Capture the cell that displays the provided text and extract its [X, Y] central coordinate. 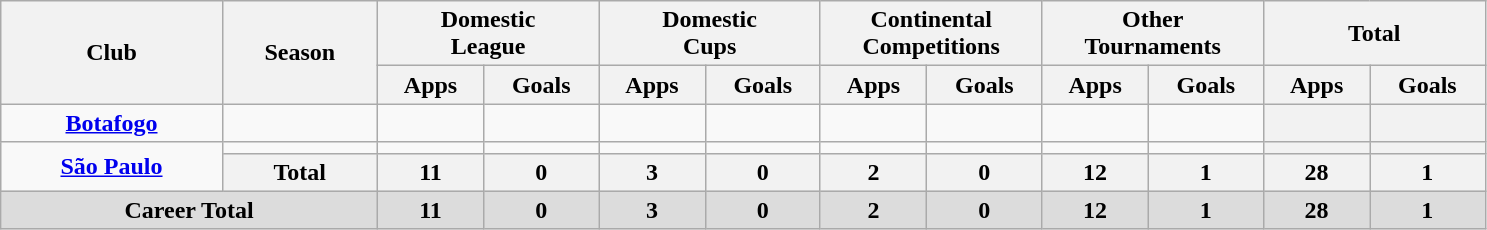
DomesticCups [710, 34]
Career Total [190, 210]
Club [112, 52]
Season [300, 52]
São Paulo [112, 166]
Botafogo [112, 123]
ContinentalCompetitions [931, 34]
DomesticLeague [488, 34]
OtherTournaments [1153, 34]
